Detect which cell encompasses the target text, then output its [X, Y] center coordinate. 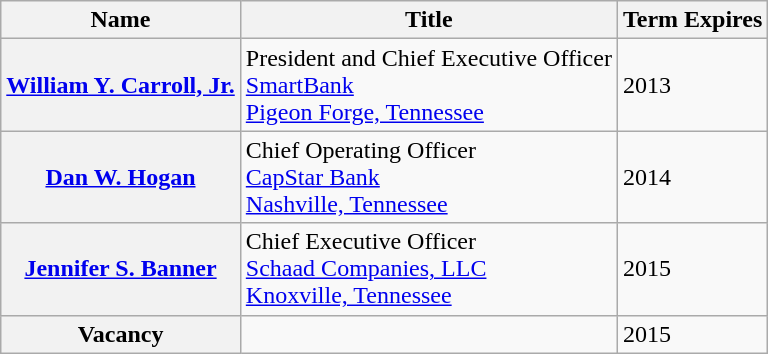
Name [121, 20]
Jennifer S. Banner [121, 269]
Term Expires [692, 20]
Dan W. Hogan [121, 177]
2014 [692, 177]
Chief Operating OfficerCapStar BankNashville, Tennessee [428, 177]
2013 [692, 85]
Title [428, 20]
Vacancy [121, 334]
William Y. Carroll, Jr. [121, 85]
Chief Executive OfficerSchaad Companies, LLCKnoxville, Tennessee [428, 269]
President and Chief Executive OfficerSmartBankPigeon Forge, Tennessee [428, 85]
